For the text-containing cell, return its midpoint in [X, Y] coordinate format. 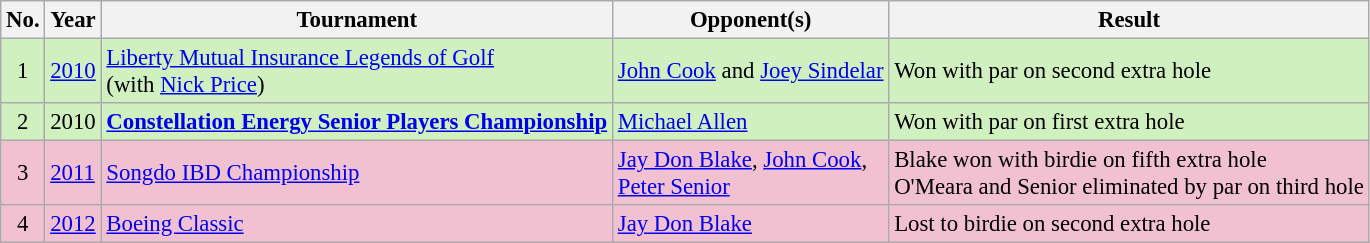
Jay Don Blake [750, 224]
Result [1129, 20]
John Cook and Joey Sindelar [750, 72]
Jay Don Blake, John Cook, Peter Senior [750, 174]
Won with par on first extra hole [1129, 122]
2012 [73, 224]
Year [73, 20]
Constellation Energy Senior Players Championship [356, 122]
4 [23, 224]
Blake won with birdie on fifth extra holeO'Meara and Senior eliminated by par on third hole [1129, 174]
2 [23, 122]
Boeing Classic [356, 224]
Opponent(s) [750, 20]
Tournament [356, 20]
Lost to birdie on second extra hole [1129, 224]
1 [23, 72]
Liberty Mutual Insurance Legends of Golf(with Nick Price) [356, 72]
No. [23, 20]
2011 [73, 174]
Won with par on second extra hole [1129, 72]
3 [23, 174]
Songdo IBD Championship [356, 174]
Michael Allen [750, 122]
